Find where the given text appears and provide that cell's center as (X, Y) coordinate. 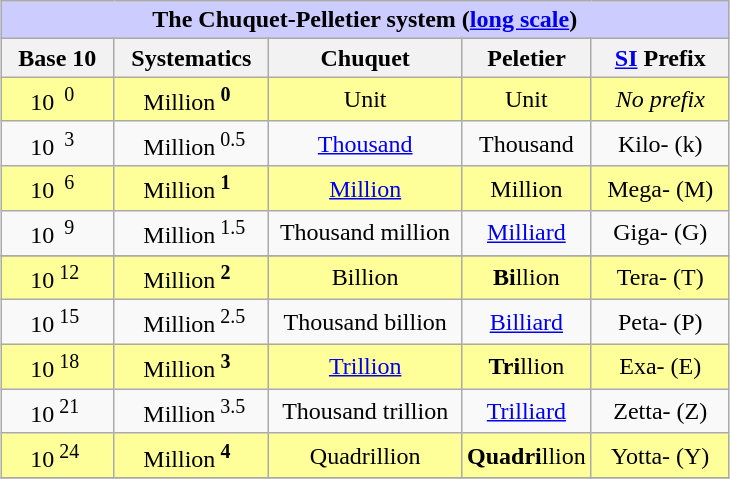
Milliard (526, 234)
10 18 (58, 366)
Base 10 (58, 58)
10 0 (58, 100)
Million 3 (192, 366)
Million 2 (192, 278)
Million 0.5 (192, 144)
Giga- (G) (660, 234)
Million 1 (192, 188)
No prefix (660, 100)
The Chuquet-Pelletier system (long scale) (365, 20)
Mega- (M) (660, 188)
Peta- (P) (660, 322)
Thousand trillion (366, 412)
Yotta- (Y) (660, 456)
Thousand billion (366, 322)
10 12 (58, 278)
Million 1.5 (192, 234)
Thousand million (366, 234)
Peletier (526, 58)
Million 0 (192, 100)
Exa- (E) (660, 366)
Billiard (526, 322)
Million 2.5 (192, 322)
Million 3.5 (192, 412)
Tera- (T) (660, 278)
SI Prefix (660, 58)
10 24 (58, 456)
Zetta- (Z) (660, 412)
10 3 (58, 144)
Million 4 (192, 456)
10 9 (58, 234)
10 15 (58, 322)
Systematics (192, 58)
Kilo- (k) (660, 144)
10 21 (58, 412)
Chuquet (366, 58)
Trilliard (526, 412)
10 6 (58, 188)
